Pinpoint the cell where the given text exists, returning its (X, Y) midpoint coordinate. 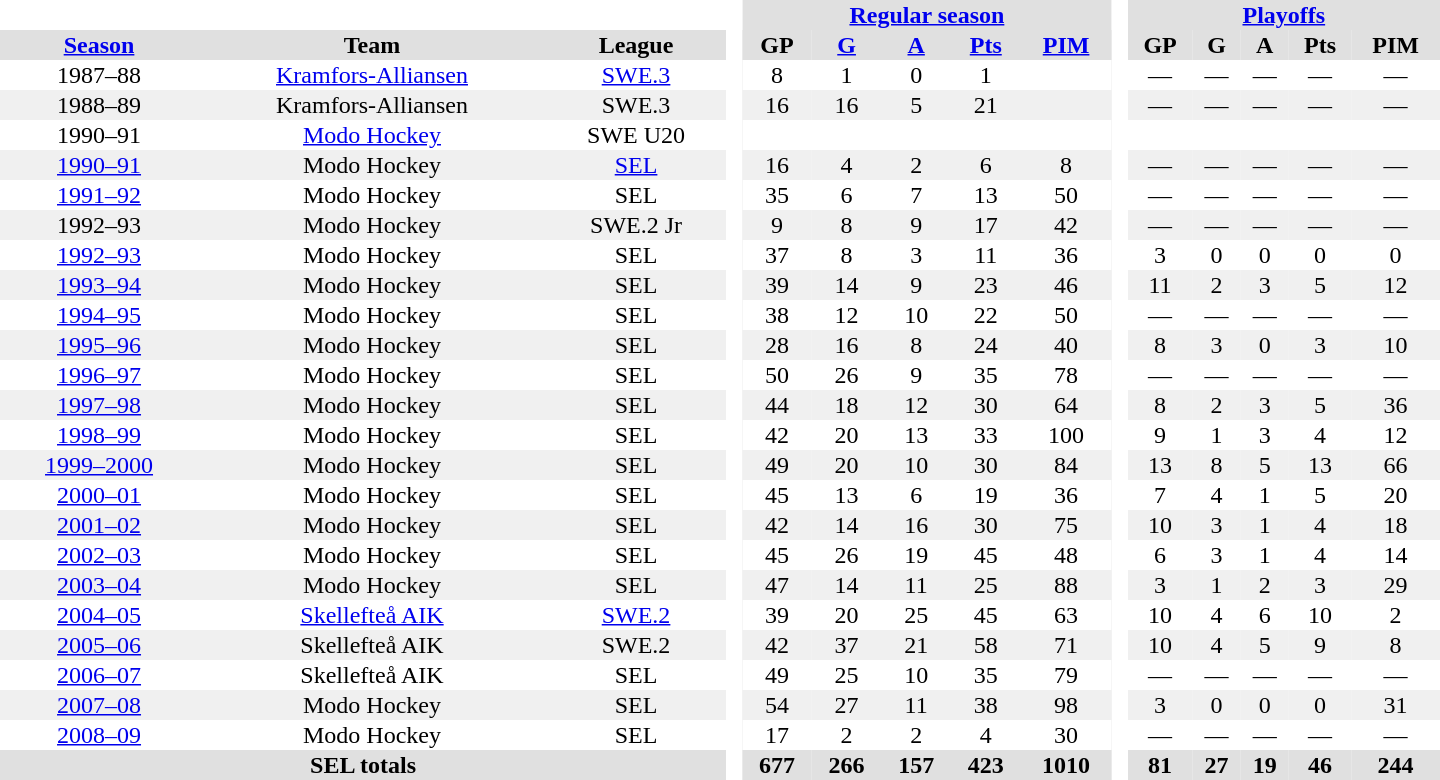
75 (1066, 525)
1997–98 (99, 405)
2002–03 (99, 555)
1010 (1066, 765)
22 (986, 315)
1996–97 (99, 375)
1999–2000 (99, 465)
266 (847, 765)
44 (777, 405)
24 (986, 345)
29 (1396, 585)
Regular season (926, 15)
2005–06 (99, 645)
28 (777, 345)
31 (1396, 705)
423 (986, 765)
58 (986, 645)
79 (1066, 675)
1998–99 (99, 435)
54 (777, 705)
677 (777, 765)
2007–08 (99, 705)
81 (1160, 765)
157 (916, 765)
84 (1066, 465)
2003–04 (99, 585)
1987–88 (99, 75)
71 (1066, 645)
1991–92 (99, 195)
SEL totals (363, 765)
100 (1066, 435)
66 (1396, 465)
23 (986, 285)
47 (777, 585)
78 (1066, 375)
2001–02 (99, 525)
63 (1066, 615)
48 (1066, 555)
244 (1396, 765)
40 (1066, 345)
88 (1066, 585)
98 (1066, 705)
2004–05 (99, 615)
Playoffs (1284, 15)
2008–09 (99, 735)
Season (99, 45)
1993–94 (99, 285)
1988–89 (99, 105)
1994–95 (99, 315)
SWE.2 Jr (636, 225)
SWE U20 (636, 135)
2006–07 (99, 675)
Team (372, 45)
64 (1066, 405)
1995–96 (99, 345)
2000–01 (99, 495)
League (636, 45)
33 (986, 435)
